Capture the cell that displays the provided text and extract its (X, Y) central coordinate. 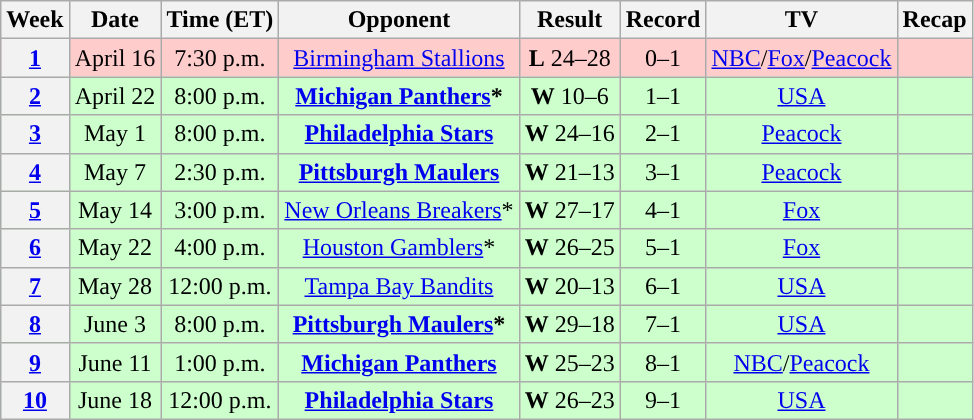
May 7 (115, 172)
6 (35, 248)
W 24–16 (570, 134)
W 26–25 (570, 248)
W 27–17 (570, 210)
W 26–23 (570, 400)
4:00 p.m. (220, 248)
9–1 (663, 400)
2 (35, 96)
3 (35, 134)
5 (35, 210)
4 (35, 172)
June 11 (115, 362)
Date (115, 20)
Record (663, 20)
6–1 (663, 286)
0–1 (663, 58)
Time (ET) (220, 20)
L 24–28 (570, 58)
May 22 (115, 248)
1 (35, 58)
1–1 (663, 96)
8 (35, 324)
TV (802, 20)
Michigan Panthers* (399, 96)
9 (35, 362)
8–1 (663, 362)
7:30 p.m. (220, 58)
5–1 (663, 248)
May 14 (115, 210)
Week (35, 20)
1:00 p.m. (220, 362)
April 22 (115, 96)
New Orleans Breakers* (399, 210)
2:30 p.m. (220, 172)
June 3 (115, 324)
Opponent (399, 20)
Pittsburgh Maulers (399, 172)
3:00 p.m. (220, 210)
4–1 (663, 210)
10 (35, 400)
Recap (934, 20)
Michigan Panthers (399, 362)
Birmingham Stallions (399, 58)
2–1 (663, 134)
Pittsburgh Maulers* (399, 324)
W 29–18 (570, 324)
3–1 (663, 172)
May 1 (115, 134)
W 21–13 (570, 172)
Houston Gamblers* (399, 248)
Tampa Bay Bandits (399, 286)
April 16 (115, 58)
Result (570, 20)
W 25–23 (570, 362)
June 18 (115, 400)
NBC/Fox/Peacock (802, 58)
7–1 (663, 324)
7 (35, 286)
May 28 (115, 286)
W 10–6 (570, 96)
W 20–13 (570, 286)
NBC/Peacock (802, 362)
